From the cell containing the given text, extract its center point as (x, y) coordinate. 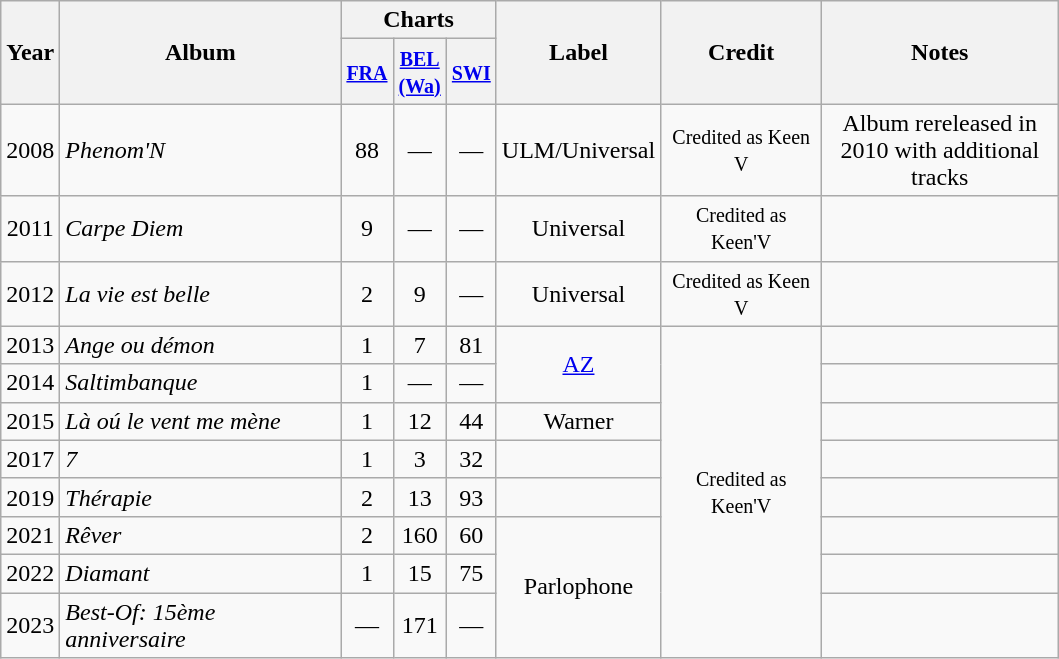
Warner (578, 421)
Ange ou démon (200, 345)
ULM/Universal (578, 150)
Là oú le vent me mène (200, 421)
88 (367, 150)
Parlophone (578, 586)
2017 (30, 459)
Album rereleased in 2010 with additional tracks (940, 150)
93 (471, 497)
2019 (30, 497)
Year (30, 52)
BEL(Wa) (420, 72)
160 (420, 535)
SWI (471, 72)
Credit (742, 52)
2011 (30, 228)
44 (471, 421)
Rêver (200, 535)
Best-Of: 15ème anniversaire (200, 624)
Label (578, 52)
2014 (30, 383)
Carpe Diem (200, 228)
3 (420, 459)
FRA (367, 72)
Notes (940, 52)
2008 (30, 150)
Saltimbanque (200, 383)
Diamant (200, 573)
AZ (578, 364)
2013 (30, 345)
81 (471, 345)
2022 (30, 573)
15 (420, 573)
12 (420, 421)
2012 (30, 294)
Phenom'N (200, 150)
60 (471, 535)
32 (471, 459)
2021 (30, 535)
2023 (30, 624)
75 (471, 573)
La vie est belle (200, 294)
13 (420, 497)
2015 (30, 421)
Album (200, 52)
Charts (418, 20)
Thérapie (200, 497)
171 (420, 624)
